Detect which cell encompasses the target text, then output its [x, y] center coordinate. 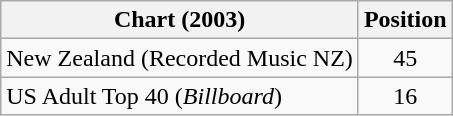
Chart (2003) [180, 20]
US Adult Top 40 (Billboard) [180, 96]
45 [405, 58]
Position [405, 20]
New Zealand (Recorded Music NZ) [180, 58]
16 [405, 96]
